Return (x, y) of the center of cell containing provided text 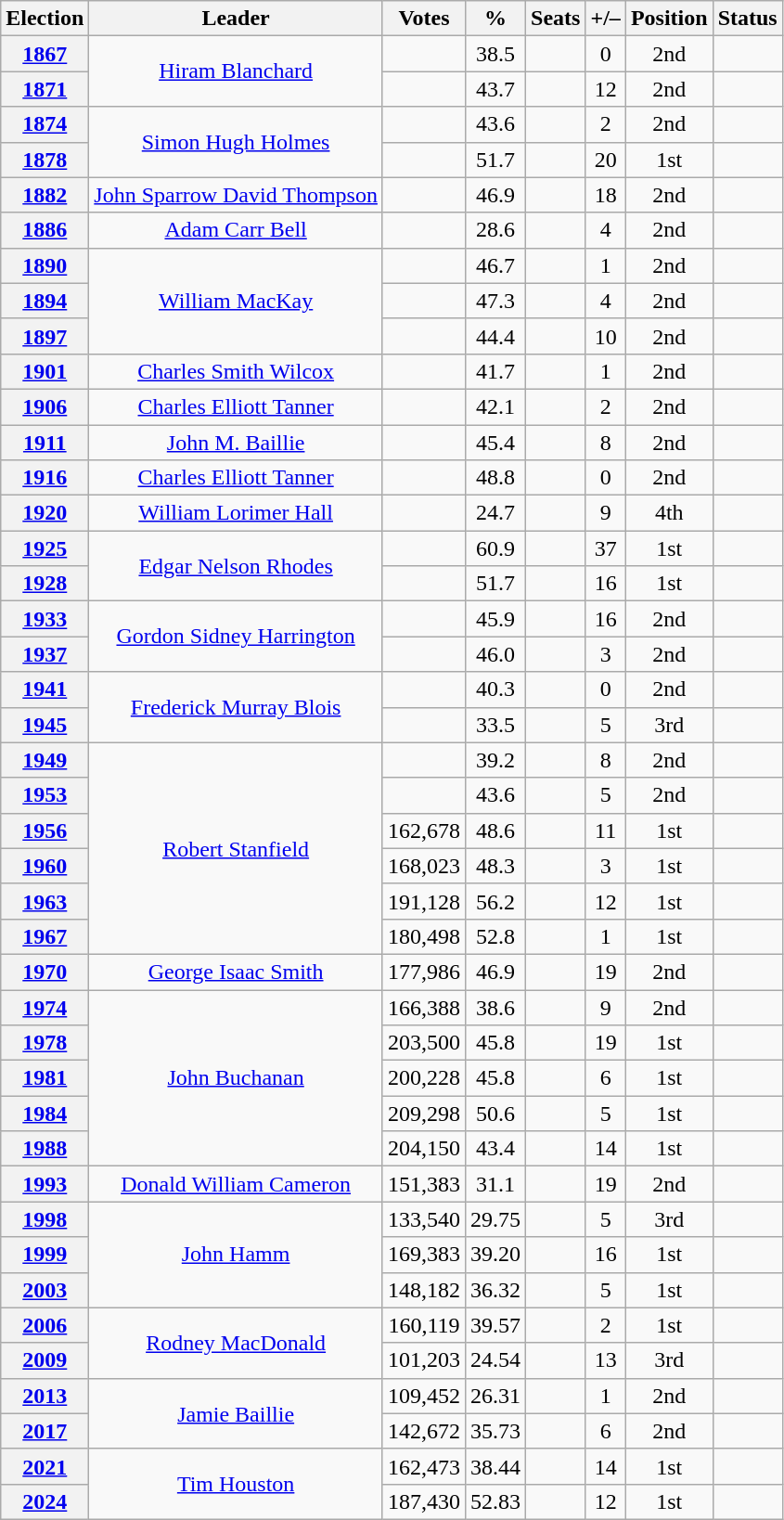
52.8 (495, 936)
39.57 (495, 1325)
1886 (45, 230)
1901 (45, 371)
Charles Smith Wilcox (236, 371)
Status (748, 19)
2024 (45, 1501)
191,128 (423, 901)
42.1 (495, 406)
1993 (45, 1184)
1949 (45, 760)
Robert Stanfield (236, 848)
38.5 (495, 54)
1998 (45, 1219)
148,182 (423, 1290)
2017 (45, 1431)
2009 (45, 1360)
Leader (236, 19)
33.5 (495, 725)
101,203 (423, 1360)
39.20 (495, 1255)
Simon Hugh Holmes (236, 142)
38.44 (495, 1466)
48.6 (495, 831)
1920 (45, 513)
Edgar Nelson Rhodes (236, 566)
John Buchanan (236, 1077)
1928 (45, 584)
43.7 (495, 89)
2021 (45, 1466)
109,452 (423, 1396)
Donald William Cameron (236, 1184)
2006 (45, 1325)
2003 (45, 1290)
George Isaac Smith (236, 972)
43.4 (495, 1149)
200,228 (423, 1078)
29.75 (495, 1219)
48.8 (495, 478)
169,383 (423, 1255)
Election (45, 19)
18 (605, 195)
1988 (45, 1149)
1981 (45, 1078)
44.4 (495, 336)
45.4 (495, 443)
36.32 (495, 1290)
1974 (45, 1007)
142,672 (423, 1431)
1963 (45, 901)
1956 (45, 831)
1911 (45, 443)
13 (605, 1360)
56.2 (495, 901)
1925 (45, 548)
52.83 (495, 1501)
48.3 (495, 866)
Votes (423, 19)
John M. Baillie (236, 443)
1890 (45, 265)
168,023 (423, 866)
162,678 (423, 831)
26.31 (495, 1396)
1960 (45, 866)
162,473 (423, 1466)
187,430 (423, 1501)
37 (605, 548)
45.9 (495, 619)
1967 (45, 936)
Position (669, 19)
+/– (605, 19)
John Sparrow David Thompson (236, 195)
177,986 (423, 972)
160,119 (423, 1325)
% (495, 19)
203,500 (423, 1043)
4th (669, 513)
11 (605, 831)
1978 (45, 1043)
1871 (45, 89)
1867 (45, 54)
35.73 (495, 1431)
1970 (45, 972)
133,540 (423, 1219)
John Hamm (236, 1255)
60.9 (495, 548)
1953 (45, 795)
Gordon Sidney Harrington (236, 637)
Seats (556, 19)
47.3 (495, 301)
William Lorimer Hall (236, 513)
1906 (45, 406)
20 (605, 160)
41.7 (495, 371)
Hiram Blanchard (236, 71)
166,388 (423, 1007)
31.1 (495, 1184)
46.7 (495, 265)
Adam Carr Bell (236, 230)
46.0 (495, 654)
1933 (45, 619)
1916 (45, 478)
1897 (45, 336)
204,150 (423, 1149)
209,298 (423, 1114)
24.54 (495, 1360)
10 (605, 336)
William MacKay (236, 301)
1874 (45, 124)
28.6 (495, 230)
1999 (45, 1255)
Rodney MacDonald (236, 1343)
39.2 (495, 760)
1894 (45, 301)
1984 (45, 1114)
1945 (45, 725)
151,383 (423, 1184)
Tim Houston (236, 1484)
38.6 (495, 1007)
180,498 (423, 936)
Frederick Murray Blois (236, 707)
40.3 (495, 689)
50.6 (495, 1114)
1941 (45, 689)
1882 (45, 195)
2013 (45, 1396)
1878 (45, 160)
1937 (45, 654)
24.7 (495, 513)
Jamie Baillie (236, 1413)
